Identify which cell holds the provided text, then report its [x, y] central coordinate. 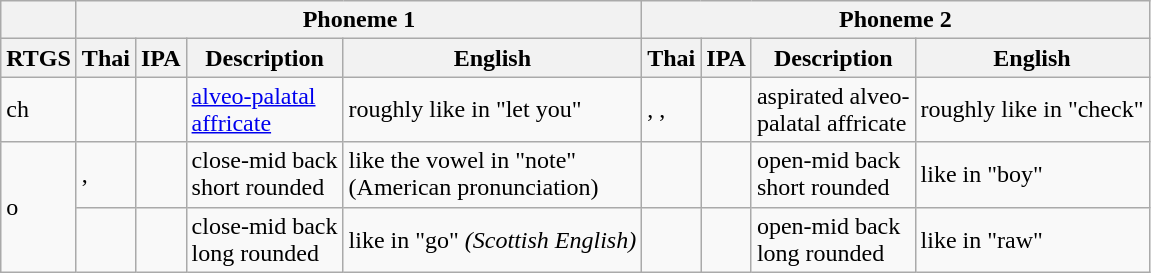
, , [672, 110]
like the vowel in "note" (American pronunciation) [492, 174]
Phoneme 1 [358, 20]
aspirated alveo-palatal affricate [833, 110]
like in "raw" [1032, 240]
ch [39, 110]
close-mid backlong rounded [264, 240]
like in "boy" [1032, 174]
roughly like in "check" [1032, 110]
roughly like in "let you" [492, 110]
Phoneme 2 [896, 20]
close-mid backshort rounded [264, 174]
, [106, 174]
alveo-palatalaffricate [264, 110]
open-mid backlong rounded [833, 240]
o [39, 207]
RTGS [39, 58]
like in "go" (Scottish English) [492, 240]
open-mid backshort rounded [833, 174]
